Search for the cell housing the specified text and yield its [X, Y] center coordinate. 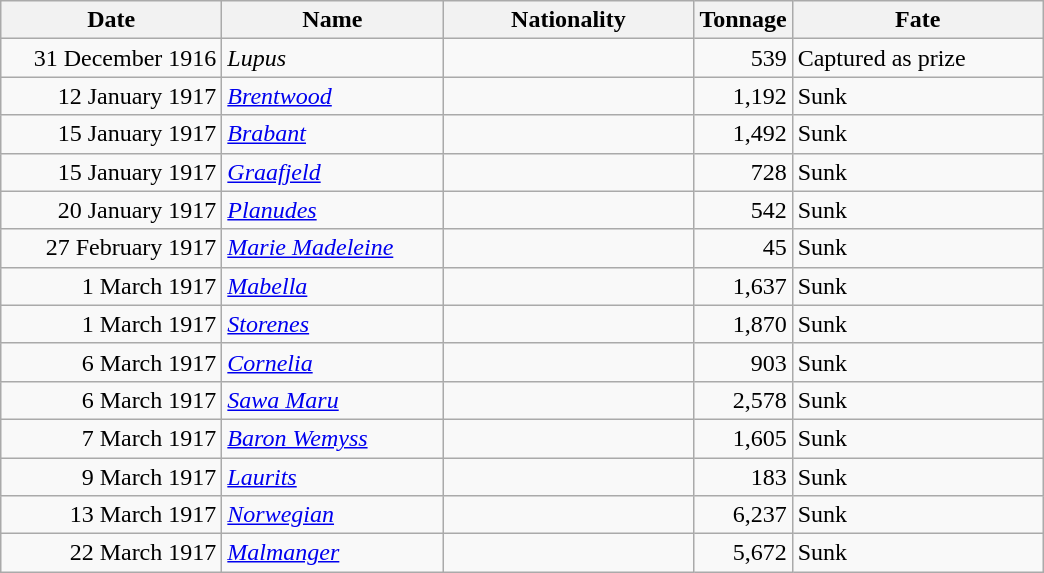
22 March 1917 [112, 553]
13 March 1917 [112, 515]
Captured as prize [918, 58]
1,637 [743, 286]
1,870 [743, 324]
6,237 [743, 515]
Brabant [332, 134]
Sawa Maru [332, 400]
Name [332, 20]
Planudes [332, 210]
728 [743, 172]
Graafjeld [332, 172]
Marie Madeleine [332, 248]
183 [743, 477]
45 [743, 248]
Cornelia [332, 362]
9 March 1917 [112, 477]
1,492 [743, 134]
Lupus [332, 58]
12 January 1917 [112, 96]
Tonnage [743, 20]
31 December 1916 [112, 58]
Date [112, 20]
7 March 1917 [112, 438]
Malmanger [332, 553]
2,578 [743, 400]
Nationality [568, 20]
1,605 [743, 438]
27 February 1917 [112, 248]
903 [743, 362]
Laurits [332, 477]
Fate [918, 20]
1,192 [743, 96]
20 January 1917 [112, 210]
Storenes [332, 324]
Mabella [332, 286]
Baron Wemyss [332, 438]
539 [743, 58]
542 [743, 210]
Norwegian [332, 515]
Brentwood [332, 96]
5,672 [743, 553]
